Provide the (X, Y) coordinate of the cell's center where the given text is located.  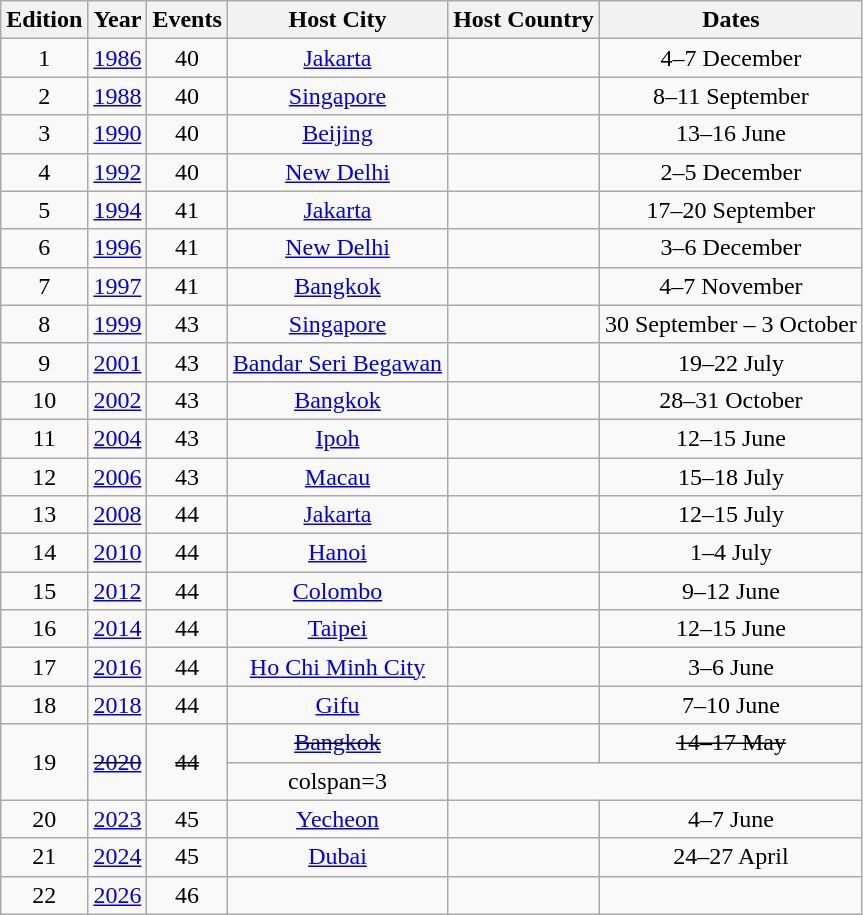
2002 (118, 400)
Host Country (524, 20)
3–6 June (730, 667)
Events (187, 20)
9–12 June (730, 591)
3 (44, 134)
Bandar Seri Begawan (337, 362)
1992 (118, 172)
1986 (118, 58)
16 (44, 629)
13–16 June (730, 134)
6 (44, 248)
Yecheon (337, 819)
3–6 December (730, 248)
1990 (118, 134)
4 (44, 172)
1 (44, 58)
2020 (118, 762)
Host City (337, 20)
2001 (118, 362)
Gifu (337, 705)
46 (187, 895)
8 (44, 324)
12–15 July (730, 515)
17–20 September (730, 210)
Year (118, 20)
7–10 June (730, 705)
1996 (118, 248)
2024 (118, 857)
2 (44, 96)
Hanoi (337, 553)
11 (44, 438)
19–22 July (730, 362)
Macau (337, 477)
1997 (118, 286)
20 (44, 819)
15 (44, 591)
22 (44, 895)
2014 (118, 629)
30 September – 3 October (730, 324)
18 (44, 705)
17 (44, 667)
9 (44, 362)
2016 (118, 667)
Taipei (337, 629)
8–11 September (730, 96)
2018 (118, 705)
Ho Chi Minh City (337, 667)
2004 (118, 438)
Colombo (337, 591)
28–31 October (730, 400)
4–7 November (730, 286)
2006 (118, 477)
1–4 July (730, 553)
2026 (118, 895)
4–7 June (730, 819)
12 (44, 477)
19 (44, 762)
Beijing (337, 134)
1999 (118, 324)
21 (44, 857)
Dubai (337, 857)
Edition (44, 20)
2023 (118, 819)
2012 (118, 591)
1994 (118, 210)
15–18 July (730, 477)
14–17 May (730, 743)
10 (44, 400)
24–27 April (730, 857)
Dates (730, 20)
4–7 December (730, 58)
13 (44, 515)
1988 (118, 96)
2008 (118, 515)
7 (44, 286)
colspan=3 (337, 781)
2010 (118, 553)
14 (44, 553)
Ipoh (337, 438)
5 (44, 210)
2–5 December (730, 172)
